Determine the (X, Y) coordinate at the center of the cell enclosing the given text.  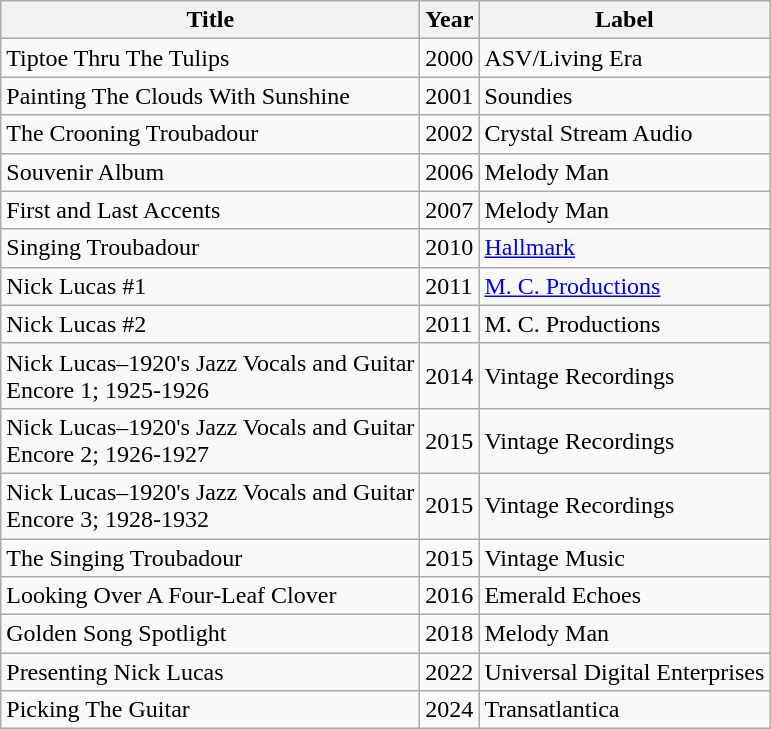
Souvenir Album (210, 172)
Singing Troubadour (210, 248)
2007 (450, 210)
2010 (450, 248)
Nick Lucas #2 (210, 324)
Vintage Music (624, 557)
Nick Lucas–1920's Jazz Vocals and GuitarEncore 1; 1925-1926 (210, 376)
Tiptoe Thru The Tulips (210, 58)
Title (210, 20)
Label (624, 20)
2024 (450, 710)
Crystal Stream Audio (624, 134)
2014 (450, 376)
2022 (450, 672)
Universal Digital Enterprises (624, 672)
2001 (450, 96)
Golden Song Spotlight (210, 634)
Picking The Guitar (210, 710)
Emerald Echoes (624, 596)
The Singing Troubadour (210, 557)
Transatlantica (624, 710)
ASV/Living Era (624, 58)
Painting The Clouds With Sunshine (210, 96)
First and Last Accents (210, 210)
Nick Lucas–1920's Jazz Vocals and GuitarEncore 2; 1926-1927 (210, 440)
Year (450, 20)
2006 (450, 172)
Looking Over A Four-Leaf Clover (210, 596)
Nick Lucas–1920's Jazz Vocals and GuitarEncore 3; 1928-1932 (210, 506)
2000 (450, 58)
Presenting Nick Lucas (210, 672)
The Crooning Troubadour (210, 134)
2002 (450, 134)
Hallmark (624, 248)
2018 (450, 634)
2016 (450, 596)
Nick Lucas #1 (210, 286)
Soundies (624, 96)
